Return the (X, Y) coordinate for the center point of the cell that contains the specified text.  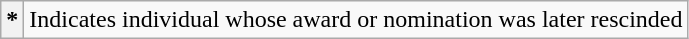
Indicates individual whose award or nomination was later rescinded (356, 20)
* (12, 20)
